Determine the (X, Y) coordinate at the center of the cell enclosing the given text.  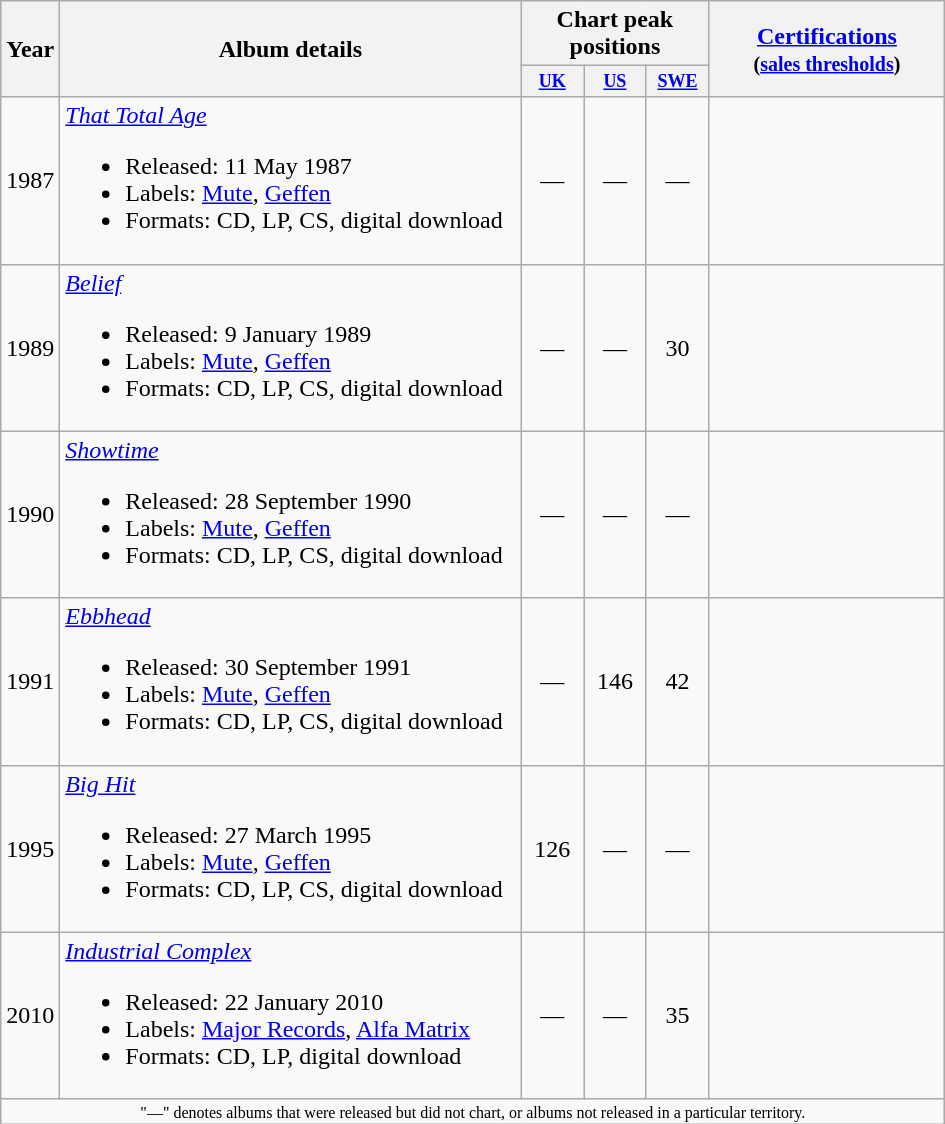
Certifications(sales thresholds) (827, 49)
1989 (30, 348)
126 (552, 848)
EbbheadReleased: 30 September 1991Labels: Mute, GeffenFormats: CD, LP, CS, digital download (290, 682)
Year (30, 49)
BeliefReleased: 9 January 1989Labels: Mute, GeffenFormats: CD, LP, CS, digital download (290, 348)
Industrial ComplexReleased: 22 January 2010Labels: Major Records, Alfa MatrixFormats: CD, LP, digital download (290, 1016)
1990 (30, 514)
Album details (290, 49)
Chart peak positions (615, 34)
That Total AgeReleased: 11 May 1987Labels: Mute, GeffenFormats: CD, LP, CS, digital download (290, 180)
SWE (678, 82)
1995 (30, 848)
2010 (30, 1016)
42 (678, 682)
"—" denotes albums that were released but did not chart, or albums not released in a particular territory. (473, 1111)
146 (616, 682)
35 (678, 1016)
30 (678, 348)
Big HitReleased: 27 March 1995Labels: Mute, GeffenFormats: CD, LP, CS, digital download (290, 848)
1987 (30, 180)
ShowtimeReleased: 28 September 1990Labels: Mute, GeffenFormats: CD, LP, CS, digital download (290, 514)
US (616, 82)
UK (552, 82)
1991 (30, 682)
